Search for the cell housing the specified text and yield its (X, Y) center coordinate. 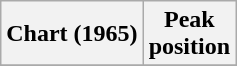
Chart (1965) (72, 34)
Peakposition (189, 34)
